Provide the [x, y] coordinate of the cell's center where the given text is located.  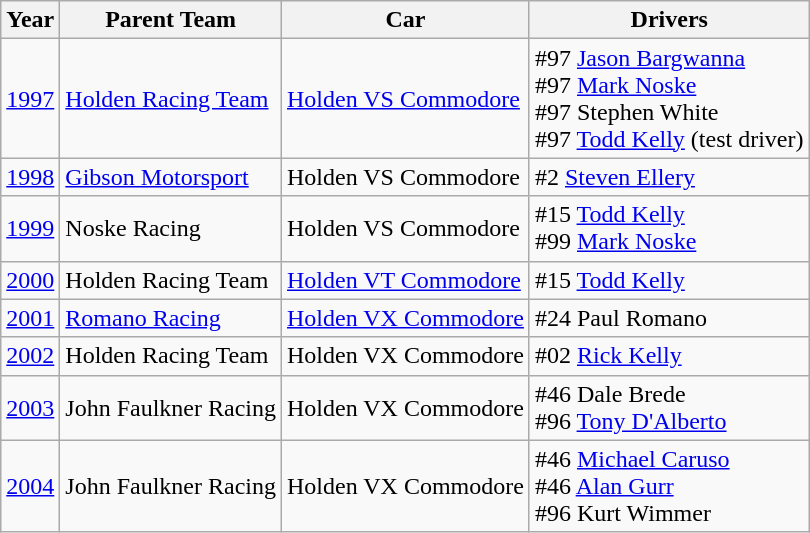
#15 Todd Kelly [669, 280]
Gibson Motorsport [171, 177]
Year [30, 20]
#24 Paul Romano [669, 318]
Holden VT Commodore [406, 280]
#2 Steven Ellery [669, 177]
2000 [30, 280]
1999 [30, 228]
1998 [30, 177]
2004 [30, 486]
2001 [30, 318]
Drivers [669, 20]
#15 Todd Kelly#99 Mark Noske [669, 228]
Noske Racing [171, 228]
#46 Michael Caruso#46 Alan Gurr#96 Kurt Wimmer [669, 486]
Parent Team [171, 20]
#46 Dale Brede#96 Tony D'Alberto [669, 408]
2002 [30, 356]
Car [406, 20]
#02 Rick Kelly [669, 356]
2003 [30, 408]
#97 Jason Bargwanna#97 Mark Noske#97 Stephen White#97 Todd Kelly (test driver) [669, 98]
Romano Racing [171, 318]
1997 [30, 98]
